Determine the (x, y) coordinate at the center of the cell enclosing the given text.  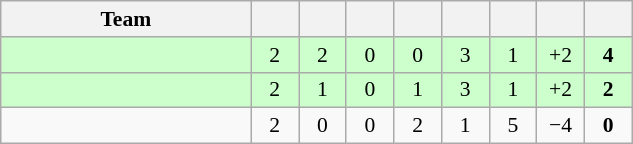
5 (513, 126)
4 (608, 55)
−4 (561, 126)
Team (126, 19)
